Pinpoint the cell where the given text exists, returning its (X, Y) midpoint coordinate. 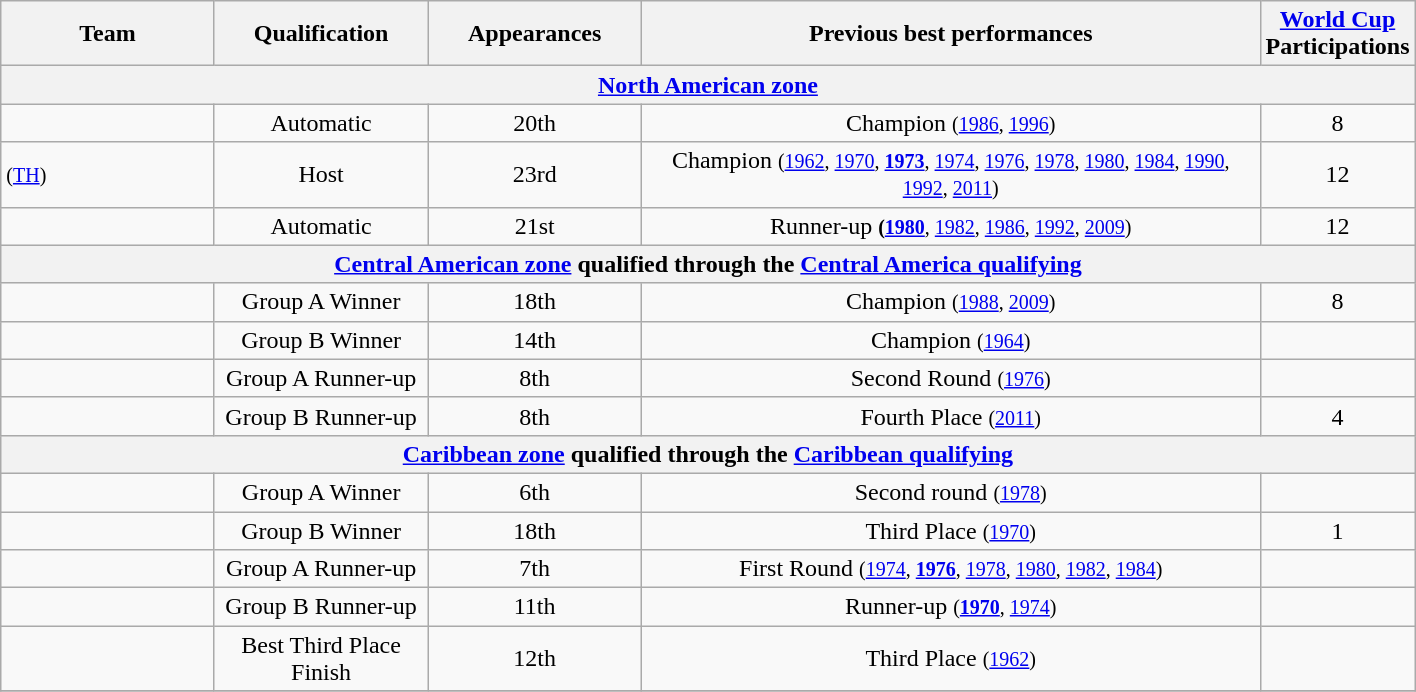
Best Third Place Finish (321, 658)
Second round (1978) (950, 492)
Runner-up (1970, 1974) (950, 607)
Qualification (321, 34)
Champion (1962, 1970, 1973, 1974, 1976, 1978, 1980, 1984, 1990, 1992, 2011) (950, 174)
Team (108, 34)
12th (535, 658)
World Cup Participations (1338, 34)
(TH) (108, 174)
Champion (1988, 2009) (950, 302)
Third Place (1970) (950, 531)
Runner-up (1980, 1982, 1986, 1992, 2009) (950, 226)
Previous best performances (950, 34)
23rd (535, 174)
Central American zone qualified through the Central America qualifying (708, 264)
Champion (1964) (950, 340)
Host (321, 174)
Champion (1986, 1996) (950, 123)
6th (535, 492)
21st (535, 226)
11th (535, 607)
14th (535, 340)
Fourth Place (2011) (950, 416)
First Round (1974, 1976, 1978, 1980, 1982, 1984) (950, 569)
Caribbean zone qualified through the Caribbean qualifying (708, 454)
1 (1338, 531)
Second Round (1976) (950, 378)
Third Place (1962) (950, 658)
7th (535, 569)
4 (1338, 416)
North American zone (708, 85)
Appearances (535, 34)
20th (535, 123)
